Scan for the cell matching the given text and deliver its (X, Y) coordinate at center. 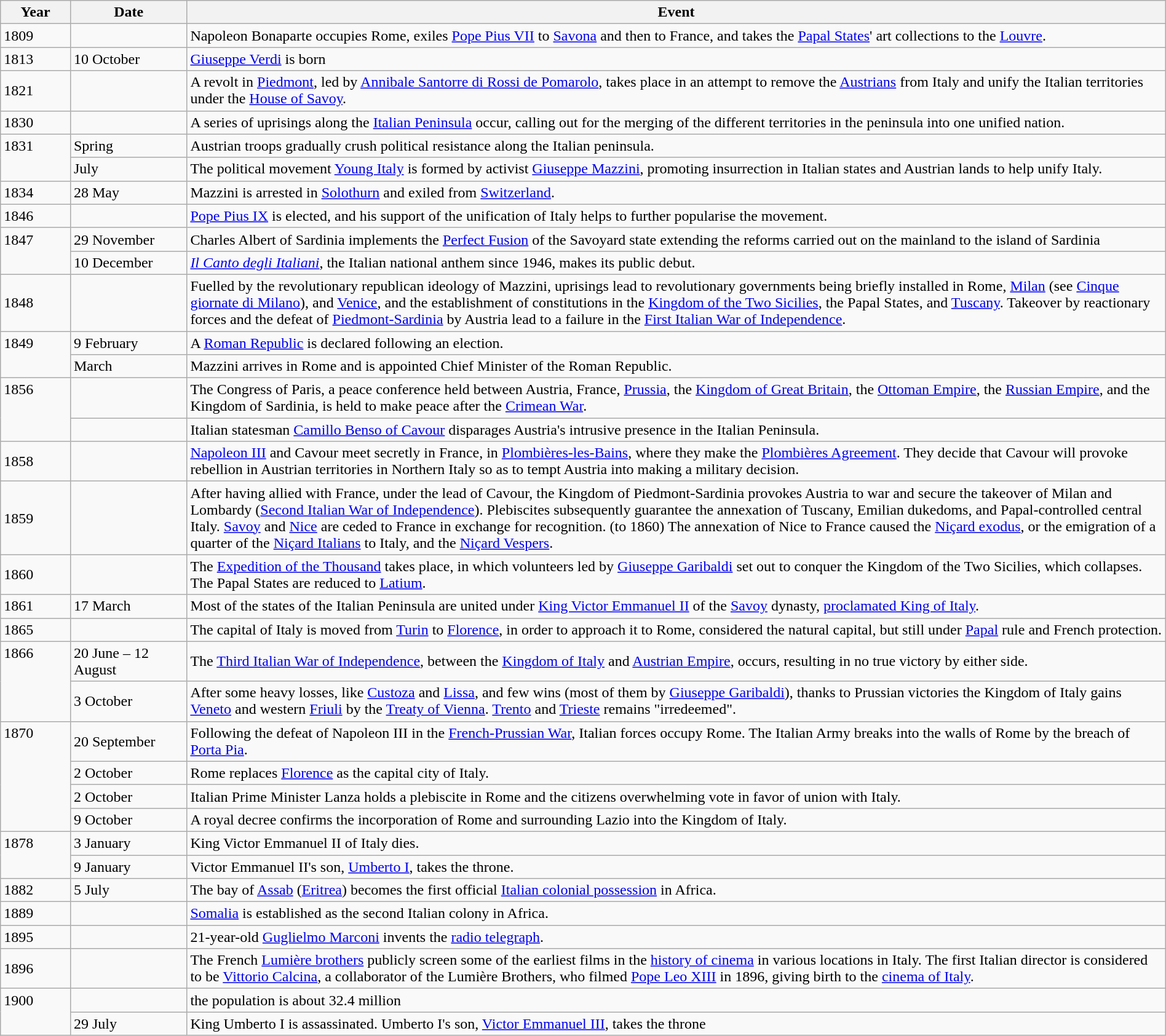
Italian statesman Camillo Benso of Cavour disparages Austria's intrusive presence in the Italian Peninsula. (676, 430)
Year (36, 12)
Victor Emmanuel II's son, Umberto I, takes the throne. (676, 866)
Event (676, 12)
1847 (36, 251)
9 January (128, 866)
Napoleon Bonaparte occupies Rome, exiles Pope Pius VII to Savona and then to France, and takes the Papal States' art collections to the Louvre. (676, 36)
1813 (36, 59)
The Third Italian War of Independence, between the Kingdom of Italy and Austrian Empire, occurs, resulting in no true victory by either side. (676, 662)
9 October (128, 820)
the population is about 32.4 million (676, 1000)
29 July (128, 1024)
Most of the states of the Italian Peninsula are united under King Victor Emmanuel II of the Savoy dynasty, proclamated King of Italy. (676, 606)
March (128, 366)
Somalia is established as the second Italian colony in Africa. (676, 914)
1866 (36, 681)
1831 (36, 157)
10 October (128, 59)
King Umberto I is assassinated. Umberto I's son, Victor Emmanuel III, takes the throne (676, 1024)
1889 (36, 914)
Italian Prime Minister Lanza holds a plebiscite in Rome and the citizens overwhelming vote in favor of union with Italy. (676, 796)
1865 (36, 630)
1830 (36, 122)
1900 (36, 1012)
Il Canto degli Italiani, the Italian national anthem since 1946, makes its public debut. (676, 263)
The bay of Assab (Eritrea) becomes the first official Italian colonial possession in Africa. (676, 890)
1859 (36, 518)
1856 (36, 409)
1846 (36, 216)
9 February (128, 342)
1858 (36, 461)
28 May (128, 192)
5 July (128, 890)
3 January (128, 843)
1848 (36, 302)
1861 (36, 606)
Giuseppe Verdi is born (676, 59)
Mazzini arrives in Rome and is appointed Chief Minister of the Roman Republic. (676, 366)
1860 (36, 574)
1895 (36, 937)
July (128, 169)
3 October (128, 701)
1809 (36, 36)
1821 (36, 91)
29 November (128, 239)
Rome replaces Florence as the capital city of Italy. (676, 773)
21-year-old Guglielmo Marconi invents the radio telegraph. (676, 937)
20 September (128, 741)
1870 (36, 776)
17 March (128, 606)
1896 (36, 969)
10 December (128, 263)
A royal decree confirms the incorporation of Rome and surrounding Lazio into the Kingdom of Italy. (676, 820)
A Roman Republic is declared following an election. (676, 342)
Date (128, 12)
20 June – 12 August (128, 662)
Pope Pius IX is elected, and his support of the unification of Italy helps to further popularise the movement. (676, 216)
Austrian troops gradually crush political resistance along the Italian peninsula. (676, 146)
Mazzini is arrested in Solothurn and exiled from Switzerland. (676, 192)
1882 (36, 890)
1878 (36, 855)
Spring (128, 146)
King Victor Emmanuel II of Italy dies. (676, 843)
1849 (36, 354)
1834 (36, 192)
